Capture the cell that displays the provided text and extract its (x, y) central coordinate. 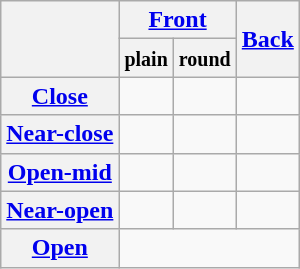
plain (146, 58)
Back (268, 39)
Near-close (60, 134)
Near-open (60, 210)
Close (60, 96)
round (204, 58)
Open (60, 248)
Front (178, 20)
Open-mid (60, 172)
